Return the (x, y) coordinate for the center point of the cell that contains the specified text.  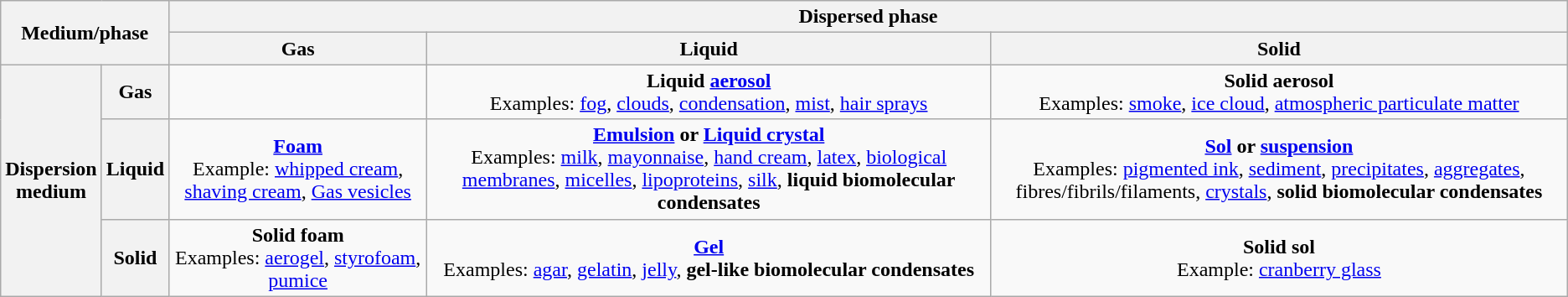
Medium/phase (85, 33)
Dispersion medium (51, 180)
Solid solExample: cranberry glass (1280, 258)
FoamExample: whipped cream, shaving cream, Gas vesicles (298, 169)
Sol or suspensionExamples: pigmented ink, sediment, precipitates, aggregates, fibres/fibrils/filaments, crystals, solid biomolecular condensates (1280, 169)
Liquid aerosolExamples: fog, clouds, condensation, mist, hair sprays (709, 92)
Solid aerosolExamples: smoke, ice cloud, atmospheric particulate matter (1280, 92)
GelExamples: agar, gelatin, jelly, gel-like biomolecular condensates (709, 258)
Solid foamExamples: aerogel, styrofoam, pumice (298, 258)
Dispersed phase (869, 17)
